Capture the cell that displays the provided text and extract its (X, Y) central coordinate. 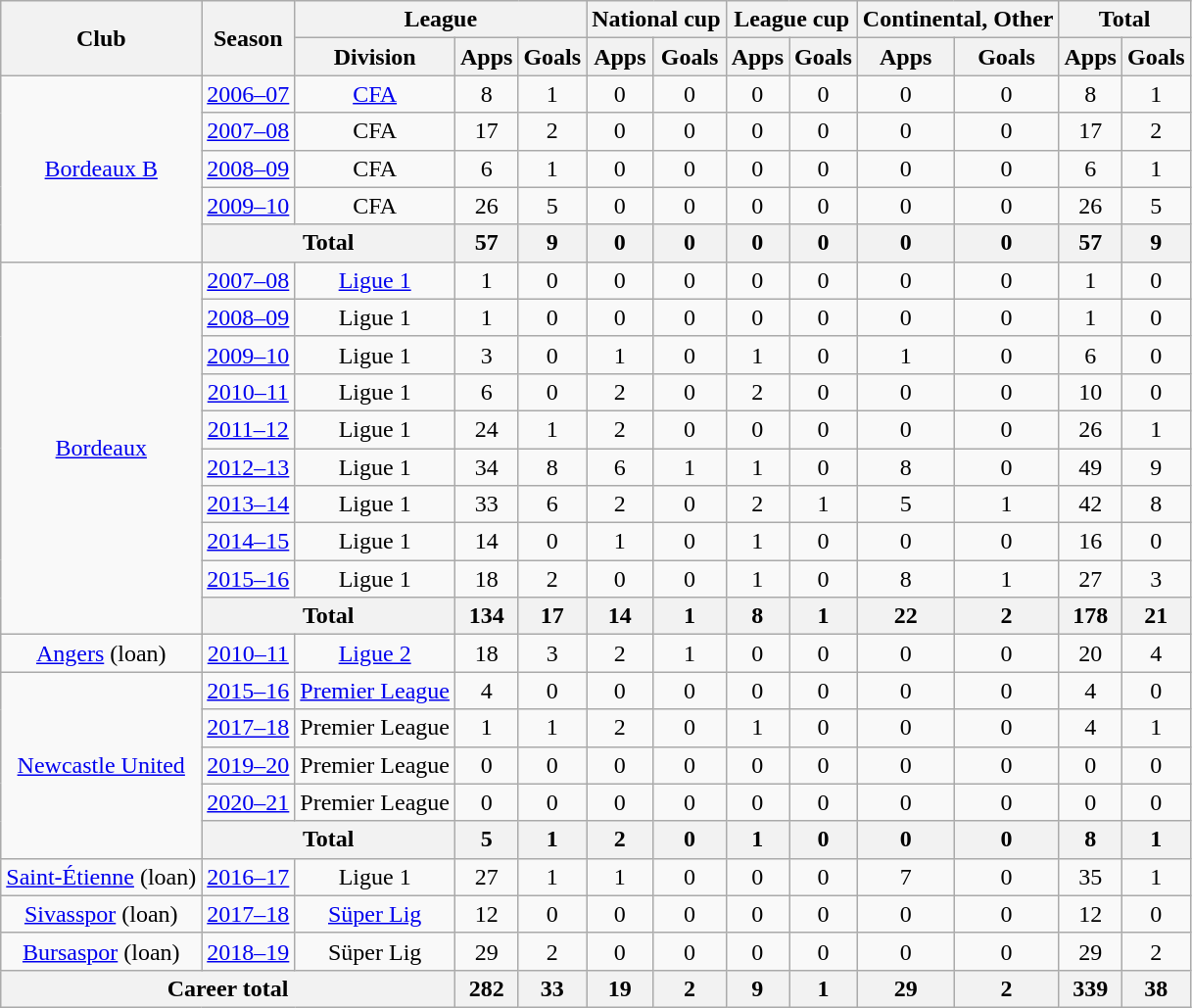
134 (486, 616)
7 (905, 877)
League cup (791, 20)
19 (620, 988)
2020–21 (249, 802)
22 (905, 616)
35 (1090, 877)
10 (1090, 392)
49 (1090, 467)
34 (486, 467)
2018–19 (249, 951)
2014–15 (249, 542)
178 (1090, 616)
League (441, 20)
Saint-Étienne (loan) (102, 877)
Continental, Other (958, 20)
Ligue 2 (375, 653)
Bordeaux (102, 449)
2019–20 (249, 765)
42 (1090, 504)
Division (375, 57)
24 (486, 429)
2011–12 (249, 429)
38 (1156, 988)
2006–07 (249, 94)
16 (1090, 542)
National cup (656, 20)
Newcastle United (102, 765)
Angers (loan) (102, 653)
282 (486, 988)
Bordeaux B (102, 168)
2012–13 (249, 467)
21 (1156, 616)
2013–14 (249, 504)
Career total (228, 988)
2016–17 (249, 877)
Season (249, 38)
20 (1090, 653)
339 (1090, 988)
Club (102, 38)
Bursaspor (loan) (102, 951)
Sivasspor (loan) (102, 914)
